Return the (x, y) coordinate for the center point of the cell that contains the specified text.  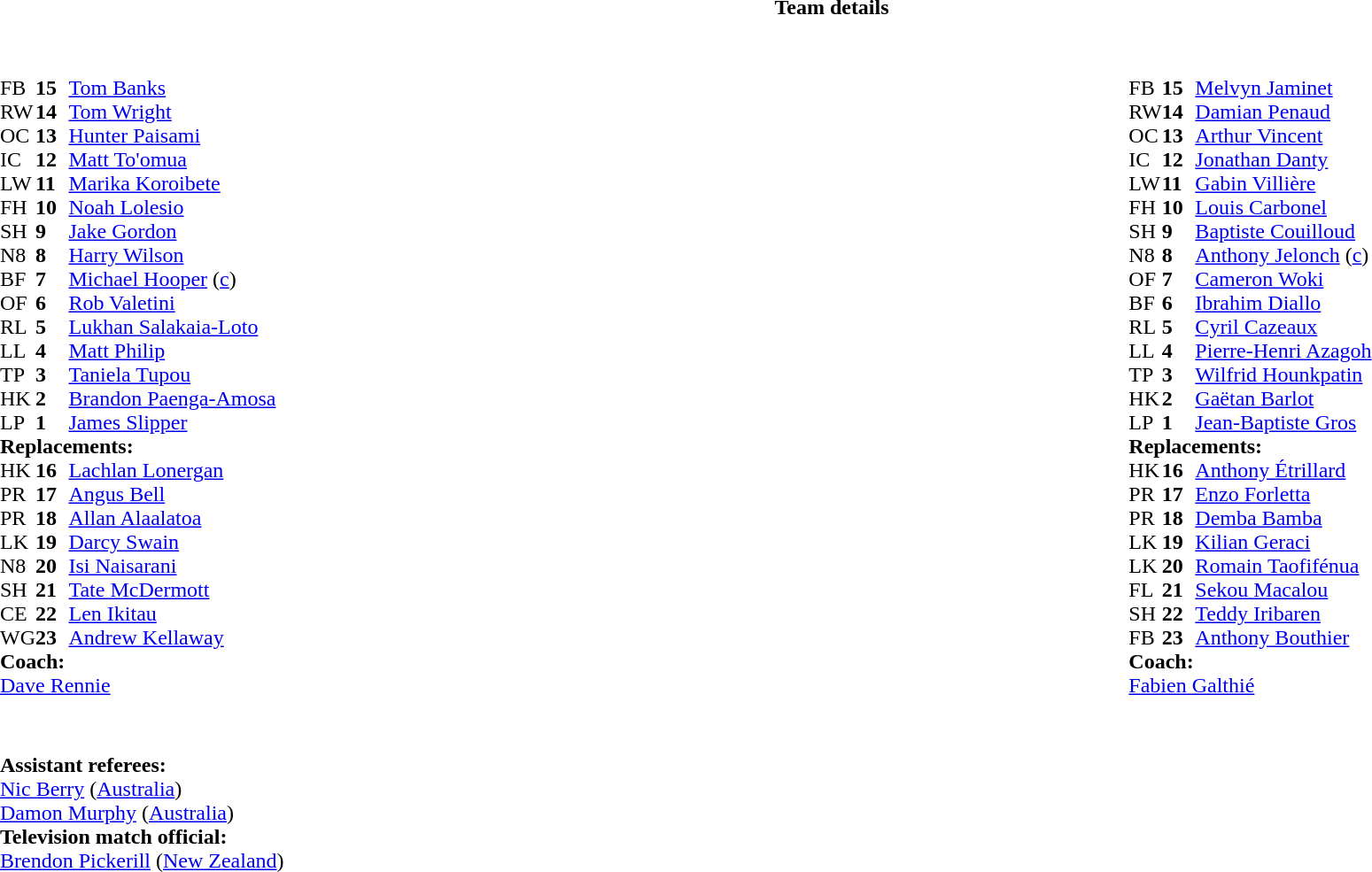
Baptiste Couilloud (1283, 232)
Romain Taofifénua (1283, 567)
Marika Koroibete (172, 184)
Cyril Cazeaux (1283, 328)
Enzo Forletta (1283, 494)
Ibrahim Diallo (1283, 303)
Dave Rennie (138, 685)
Teddy Iribaren (1283, 614)
Anthony Bouthier (1283, 637)
Sekou Macalou (1283, 590)
Darcy Swain (172, 542)
Isi Naisarani (172, 567)
Hunter Paisami (172, 136)
Jake Gordon (172, 232)
Damian Penaud (1283, 112)
WG (18, 637)
Michael Hooper (c) (172, 280)
Melvyn Jaminet (1283, 89)
Anthony Étrillard (1283, 471)
Louis Carbonel (1283, 207)
Len Ikitau (172, 614)
Brandon Paenga-Amosa (172, 398)
Matt Philip (172, 351)
Jean-Baptiste Gros (1283, 423)
Wilfrid Hounkpatin (1283, 375)
Matt To'omua (172, 159)
Gaëtan Barlot (1283, 398)
Taniela Tupou (172, 375)
Tom Banks (172, 89)
Noah Lolesio (172, 207)
CE (18, 614)
Harry Wilson (172, 255)
Rob Valetini (172, 303)
Arthur Vincent (1283, 136)
Lachlan Lonergan (172, 471)
James Slipper (172, 423)
FL (1145, 590)
Lukhan Salakaia-Loto (172, 328)
Anthony Jelonch (c) (1283, 255)
Pierre-Henri Azagoh (1283, 351)
Andrew Kellaway (172, 637)
Gabin Villière (1283, 184)
Tom Wright (172, 112)
Cameron Woki (1283, 280)
Tate McDermott (172, 590)
Kilian Geraci (1283, 542)
Fabien Galthié (1250, 685)
Angus Bell (172, 494)
Demba Bamba (1283, 519)
Allan Alaalatoa (172, 519)
Jonathan Danty (1283, 159)
